Determine the (x, y) coordinate at the center of the cell enclosing the given text.  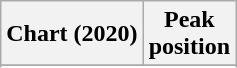
Chart (2020) (72, 34)
Peakposition (189, 34)
